For the text-containing cell, return its midpoint in [X, Y] coordinate format. 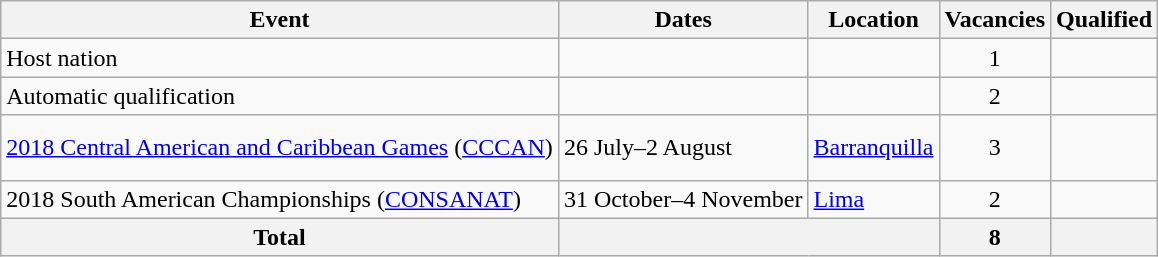
2018 South American Championships (CONSANAT) [280, 199]
3 [995, 148]
31 October–4 November [683, 199]
Event [280, 20]
Vacancies [995, 20]
Lima [874, 199]
2018 Central American and Caribbean Games (CCCAN) [280, 148]
Qualified [1104, 20]
1 [995, 58]
26 July–2 August [683, 148]
Host nation [280, 58]
Location [874, 20]
Barranquilla [874, 148]
8 [995, 237]
Dates [683, 20]
Automatic qualification [280, 96]
Total [280, 237]
